Return [X, Y] of the center of cell containing provided text 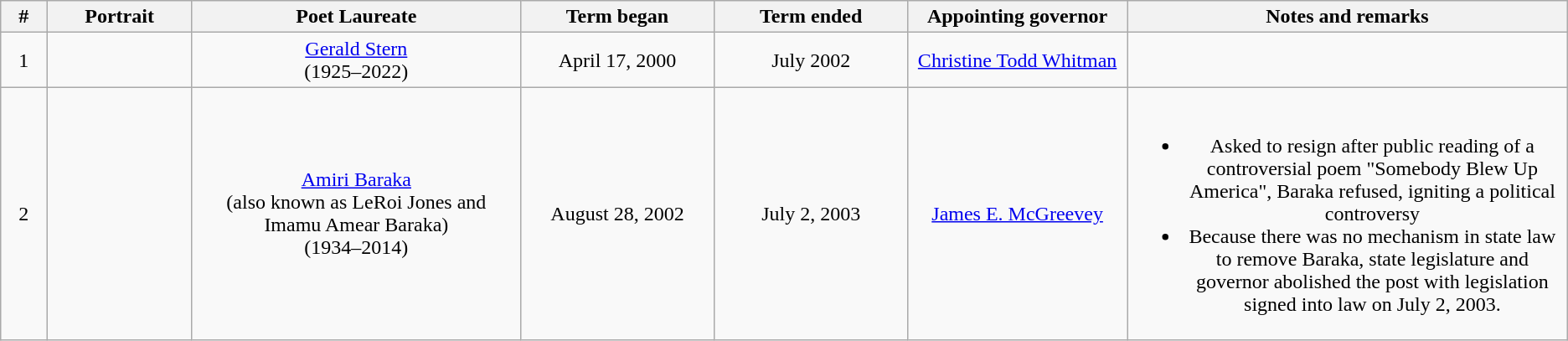
April 17, 2000 [616, 60]
Portrait [120, 17]
July 2002 [811, 60]
Term began [616, 17]
Term ended [811, 17]
August 28, 2002 [616, 214]
Notes and remarks [1348, 17]
1 [23, 60]
James E. McGreevey [1018, 214]
# [23, 17]
July 2, 2003 [811, 214]
Gerald Stern(1925–2022) [356, 60]
2 [23, 214]
Amiri Baraka(also known as LeRoi Jones and Imamu Amear Baraka)(1934–2014) [356, 214]
Appointing governor [1018, 17]
Poet Laureate [356, 17]
Christine Todd Whitman [1018, 60]
